Locate the cell with the specified text and output its [X, Y] center coordinate. 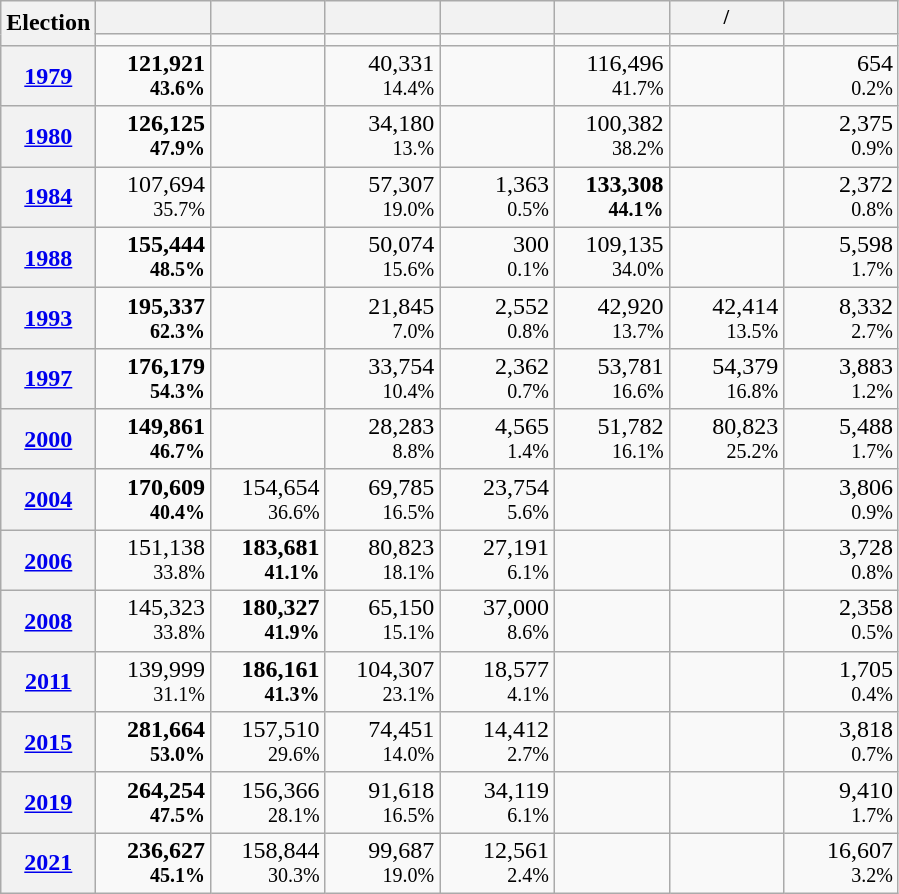
151,13833.8% [154, 560]
3,7280.8% [842, 560]
16,6073.2% [842, 864]
34,1196.1% [498, 802]
33,75410.4% [382, 378]
23,7545.6% [498, 500]
91,61816.5% [382, 802]
2,3720.8% [842, 198]
126,12547.9% [154, 136]
1,7050.4% [842, 682]
109,13534.0% [612, 258]
1997 [48, 378]
149,86146.7% [154, 440]
100,38238.2% [612, 136]
34,18013.% [382, 136]
156,36628.1% [268, 802]
99,68719.0% [382, 864]
51,78216.1% [612, 440]
2015 [48, 742]
80,82325.2% [726, 440]
6540.2% [842, 76]
107,69435.7% [154, 198]
4,5651.4% [498, 440]
186,16141.3% [268, 682]
5,4881.7% [842, 440]
3000.1% [498, 258]
1,3630.5% [498, 198]
1979 [48, 76]
154,65436.6% [268, 500]
158,84430.3% [268, 864]
176,17954.3% [154, 378]
2004 [48, 500]
80,82318.1% [382, 560]
57,30719.0% [382, 198]
116,49641.7% [612, 76]
2,3620.7% [498, 378]
1988 [48, 258]
180,32741.9% [268, 622]
53,78116.6% [612, 378]
170,60940.4% [154, 500]
50,07415.6% [382, 258]
21,8457.0% [382, 318]
1984 [48, 198]
2000 [48, 440]
236,62745.1% [154, 864]
281,66453.0% [154, 742]
2006 [48, 560]
2,3750.9% [842, 136]
27,1916.1% [498, 560]
2,3580.5% [842, 622]
3,8831.2% [842, 378]
9,4101.7% [842, 802]
104,30723.1% [382, 682]
74,45114.0% [382, 742]
69,78516.5% [382, 500]
65,15015.1% [382, 622]
8,3322.7% [842, 318]
/ [726, 18]
42,92013.7% [612, 318]
42,41413.5% [726, 318]
3,8180.7% [842, 742]
157,51029.6% [268, 742]
2011 [48, 682]
3,8060.9% [842, 500]
2021 [48, 864]
12,5612.4% [498, 864]
37,0008.6% [498, 622]
1993 [48, 318]
28,2838.8% [382, 440]
2008 [48, 622]
195,33762.3% [154, 318]
133,30844.1% [612, 198]
121,92143.6% [154, 76]
2,5520.8% [498, 318]
40,33114.4% [382, 76]
54,37916.8% [726, 378]
Election [48, 24]
18,5774.1% [498, 682]
155,44448.5% [154, 258]
1980 [48, 136]
2019 [48, 802]
5,5981.7% [842, 258]
139,99931.1% [154, 682]
145,32333.8% [154, 622]
264,25447.5% [154, 802]
183,68141.1% [268, 560]
14,4122.7% [498, 742]
